Provide the [X, Y] coordinate of the cell's center where the given text is located.  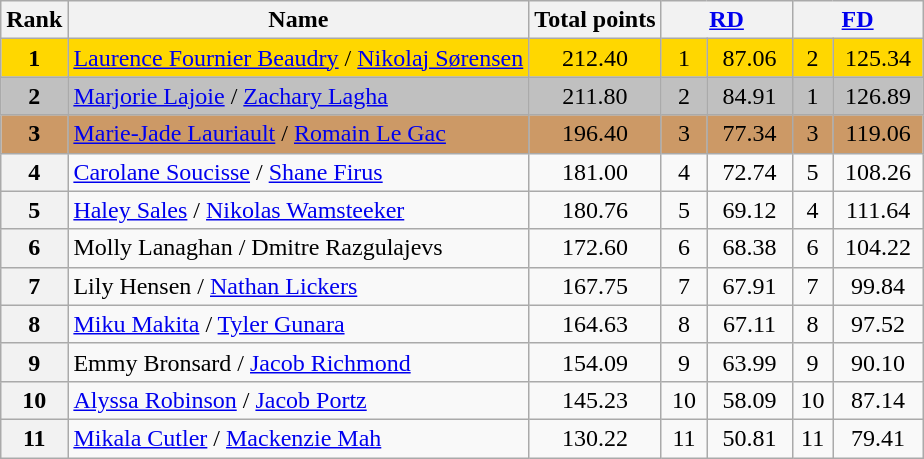
181.00 [595, 172]
Haley Sales / Nikolas Wamsteeker [298, 210]
164.63 [595, 324]
63.99 [750, 362]
104.22 [878, 248]
Rank [34, 20]
Emmy Bronsard / Jacob Richmond [298, 362]
154.09 [595, 362]
Carolane Soucisse / Shane Firus [298, 172]
Total points [595, 20]
130.22 [595, 438]
RD [726, 20]
FD [858, 20]
Name [298, 20]
72.74 [750, 172]
108.26 [878, 172]
211.80 [595, 96]
50.81 [750, 438]
58.09 [750, 400]
Marjorie Lajoie / Zachary Lagha [298, 96]
87.06 [750, 58]
Laurence Fournier Beaudry / Nikolaj Sørensen [298, 58]
68.38 [750, 248]
Miku Makita / Tyler Gunara [298, 324]
77.34 [750, 134]
87.14 [878, 400]
172.60 [595, 248]
67.91 [750, 286]
145.23 [595, 400]
97.52 [878, 324]
Mikala Cutler / Mackenzie Mah [298, 438]
69.12 [750, 210]
167.75 [595, 286]
84.91 [750, 96]
119.06 [878, 134]
Molly Lanaghan / Dmitre Razgulajevs [298, 248]
Lily Hensen / Nathan Lickers [298, 286]
111.64 [878, 210]
99.84 [878, 286]
196.40 [595, 134]
90.10 [878, 362]
Alyssa Robinson / Jacob Portz [298, 400]
79.41 [878, 438]
125.34 [878, 58]
126.89 [878, 96]
180.76 [595, 210]
212.40 [595, 58]
67.11 [750, 324]
Marie-Jade Lauriault / Romain Le Gac [298, 134]
